Return [x, y] of the center of cell containing provided text 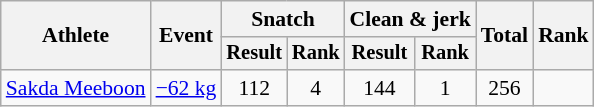
Sakda Meeboon [76, 88]
−62 kg [186, 88]
144 [380, 88]
Athlete [76, 36]
112 [254, 88]
4 [316, 88]
Event [186, 36]
Snatch [282, 19]
Clean & jerk [410, 19]
256 [504, 88]
Total [504, 36]
1 [444, 88]
